Detect which cell encompasses the target text, then output its (X, Y) center coordinate. 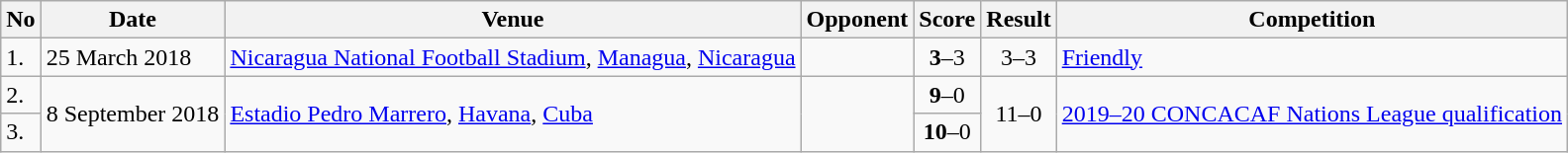
Score (947, 20)
Competition (1312, 20)
9–0 (947, 95)
Result (1019, 20)
8 September 2018 (133, 114)
Estadio Pedro Marrero, Havana, Cuba (513, 114)
2019–20 CONCACAF Nations League qualification (1312, 114)
Nicaragua National Football Stadium, Managua, Nicaragua (513, 57)
2. (21, 95)
Friendly (1312, 57)
Venue (513, 20)
1. (21, 57)
No (21, 20)
3. (21, 132)
Date (133, 20)
10–0 (947, 132)
11–0 (1019, 114)
Opponent (857, 20)
25 March 2018 (133, 57)
